Pinpoint the cell where the given text exists, returning its [x, y] midpoint coordinate. 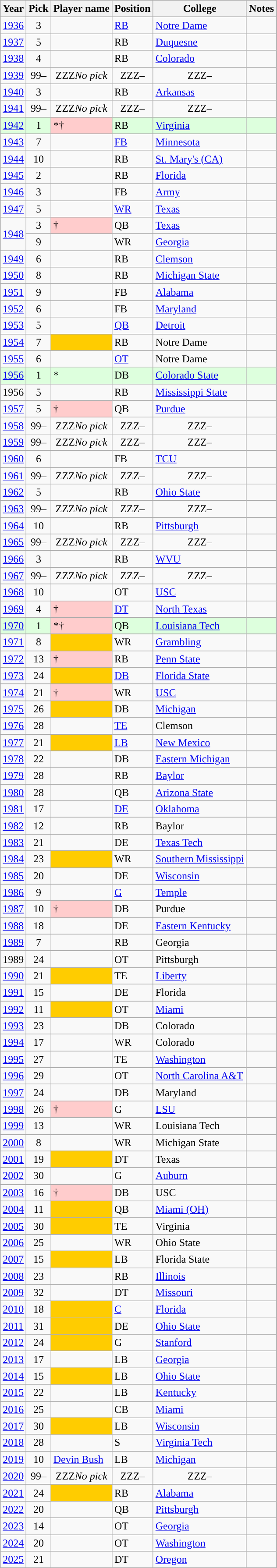
32 [39, 1293]
New Mexico [200, 743]
North Texas [200, 609]
27 [39, 1059]
1937 [13, 42]
Notes [261, 9]
1977 [13, 743]
C [132, 1310]
* [82, 375]
1964 [13, 526]
1996 [13, 1076]
1980 [13, 793]
1963 [13, 509]
2006 [13, 1242]
14 [39, 1526]
Eastern Kentucky [200, 926]
1979 [13, 776]
1943 [13, 142]
2013 [13, 1359]
2003 [13, 1193]
College [200, 9]
1987 [13, 909]
1981 [13, 809]
1988 [13, 926]
1955 [13, 359]
2000 [13, 1143]
Year [13, 9]
1982 [13, 826]
2019 [13, 1459]
1947 [13, 209]
Penn State [200, 659]
2016 [13, 1409]
1950 [13, 276]
Missouri [200, 1293]
Eastern Michigan [200, 759]
2021 [13, 1493]
12 [39, 826]
Position [132, 9]
1999 [13, 1126]
2002 [13, 1176]
Player name [82, 9]
CB [132, 1409]
Miami (OH) [200, 1209]
16 [39, 1193]
1995 [13, 1059]
1946 [13, 192]
1957 [13, 409]
1984 [13, 859]
Temple [200, 892]
1941 [13, 109]
Duquesne [200, 42]
1965 [13, 542]
1945 [13, 175]
Grambling [200, 642]
Texas Tech [200, 842]
1961 [13, 475]
2012 [13, 1343]
1997 [13, 1093]
1954 [13, 342]
1968 [13, 592]
2018 [13, 1443]
1952 [13, 309]
1985 [13, 876]
1969 [13, 609]
1986 [13, 892]
1983 [13, 842]
2017 [13, 1426]
2014 [13, 1376]
Arizona State [200, 793]
1970 [13, 626]
Southern Mississippi [200, 859]
2011 [13, 1326]
Arkansas [200, 92]
1958 [13, 425]
2005 [13, 1226]
1974 [13, 692]
Oregon [200, 1560]
1993 [13, 1026]
1992 [13, 1009]
19 [39, 1159]
1938 [13, 59]
Oklahoma [200, 809]
TCU [200, 459]
1976 [13, 726]
1960 [13, 459]
Colorado State [200, 375]
1962 [13, 492]
Minnesota [200, 142]
1948 [13, 234]
2 [39, 175]
Mississippi State [200, 392]
2001 [13, 1159]
WVU [200, 559]
Detroit [200, 326]
Stanford [200, 1343]
S [132, 1443]
1959 [13, 442]
North Carolina A&T [200, 1076]
1949 [13, 259]
1990 [13, 976]
2025 [13, 1560]
2009 [13, 1293]
1991 [13, 992]
2022 [13, 1509]
Pick [39, 9]
29 [39, 1076]
1951 [13, 292]
1966 [13, 559]
1953 [13, 326]
2020 [13, 1476]
1998 [13, 1109]
2004 [13, 1209]
1944 [13, 159]
1940 [13, 92]
31 [39, 1326]
1967 [13, 576]
2008 [13, 1276]
1994 [13, 1043]
1972 [13, 659]
1942 [13, 125]
2023 [13, 1526]
Virginia Tech [200, 1443]
1978 [13, 759]
Army [200, 192]
Liberty [200, 976]
1971 [13, 642]
Auburn [200, 1176]
2024 [13, 1543]
LSU [200, 1109]
Devin Bush [82, 1459]
1939 [13, 75]
1936 [13, 25]
St. Mary's (CA) [200, 159]
1973 [13, 676]
1975 [13, 709]
2015 [13, 1393]
Illinois [200, 1276]
2007 [13, 1259]
Kentucky [200, 1393]
2010 [13, 1310]
